Output the [x, y] coordinate of the center of the cell containing the given text.  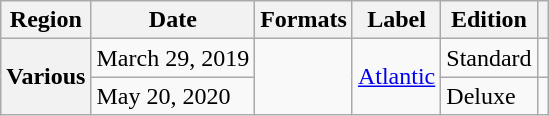
Standard [489, 58]
March 29, 2019 [173, 58]
Formats [304, 20]
Deluxe [489, 96]
Label [396, 20]
Edition [489, 20]
Various [46, 77]
Date [173, 20]
May 20, 2020 [173, 96]
Region [46, 20]
Atlantic [396, 77]
